Provide the (x, y) coordinate of the cell's center where the given text is located.  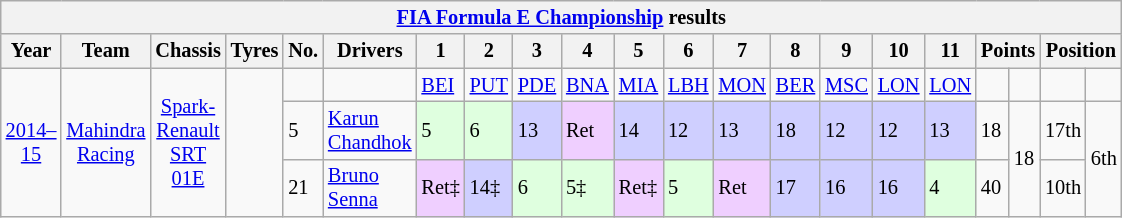
Drivers (370, 51)
PDE (537, 85)
MON (742, 85)
10 (899, 51)
8 (796, 51)
17th (1063, 130)
BEI (441, 85)
BER (796, 85)
Bruno Senna (370, 188)
Tyres (255, 51)
FIA Formula E Championship results (562, 17)
Year (32, 51)
1 (441, 51)
5‡ (588, 188)
MSC (846, 85)
9 (846, 51)
LBH (688, 85)
Mahindra Racing (106, 142)
BNA (588, 85)
Spark-Renault SRT 01E (188, 142)
Karun Chandhok (370, 130)
21 (303, 188)
10th (1063, 188)
Chassis (188, 51)
Position (1081, 51)
14 (638, 130)
PUT (489, 85)
2014–15 (32, 142)
14‡ (489, 188)
3 (537, 51)
Team (106, 51)
No. (303, 51)
6th (1104, 158)
MIA (638, 85)
Points (1008, 51)
11 (950, 51)
2 (489, 51)
40 (992, 188)
17 (796, 188)
7 (742, 51)
